From the cell containing the given text, extract its center point as (x, y) coordinate. 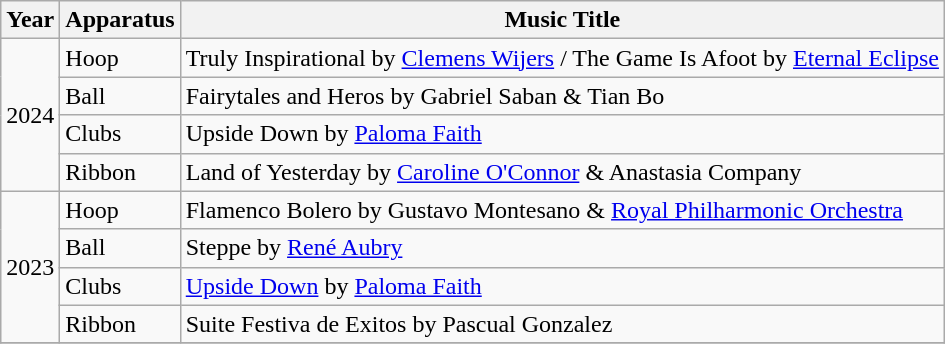
Music Title (562, 20)
2024 (30, 115)
Land of Yesterday by Caroline O'Connor & Anastasia Company (562, 172)
Fairytales and Heros by Gabriel Saban & Tian Bo (562, 96)
Steppe by René Aubry (562, 248)
Truly Inspirational by Clemens Wijers / The Game Is Afoot by Eternal Eclipse (562, 58)
Year (30, 20)
Apparatus (120, 20)
2023 (30, 267)
Flamenco Bolero by Gustavo Montesano & Royal Philharmonic Orchestra (562, 210)
Suite Festiva de Exitos by Pascual Gonzalez (562, 324)
